For the text-containing cell, return its midpoint in [X, Y] coordinate format. 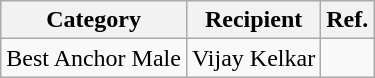
Ref. [348, 20]
Category [94, 20]
Best Anchor Male [94, 58]
Vijay Kelkar [253, 58]
Recipient [253, 20]
